Detect which cell encompasses the target text, then output its [x, y] center coordinate. 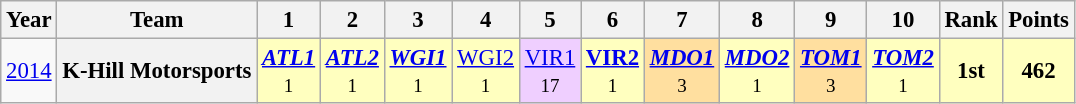
WGI21 [486, 72]
WGI11 [418, 72]
6 [613, 20]
VIR117 [550, 72]
9 [831, 20]
8 [758, 20]
VIR21 [613, 72]
ATL21 [352, 72]
Points [1038, 20]
MDO13 [682, 72]
2 [352, 20]
3 [418, 20]
5 [550, 20]
462 [1038, 72]
10 [903, 20]
1st [971, 72]
K-Hill Motorsports [157, 72]
7 [682, 20]
MDO21 [758, 72]
ATL11 [289, 72]
Year [29, 20]
TOM13 [831, 72]
2014 [29, 72]
1 [289, 20]
Rank [971, 20]
4 [486, 20]
Team [157, 20]
TOM21 [903, 72]
